For the text-containing cell, return its midpoint in [x, y] coordinate format. 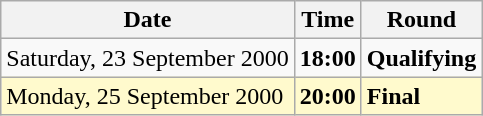
Qualifying [421, 58]
Time [328, 20]
18:00 [328, 58]
Round [421, 20]
Final [421, 96]
Saturday, 23 September 2000 [148, 58]
Monday, 25 September 2000 [148, 96]
Date [148, 20]
20:00 [328, 96]
